Identify which cell holds the provided text, then report its (X, Y) central coordinate. 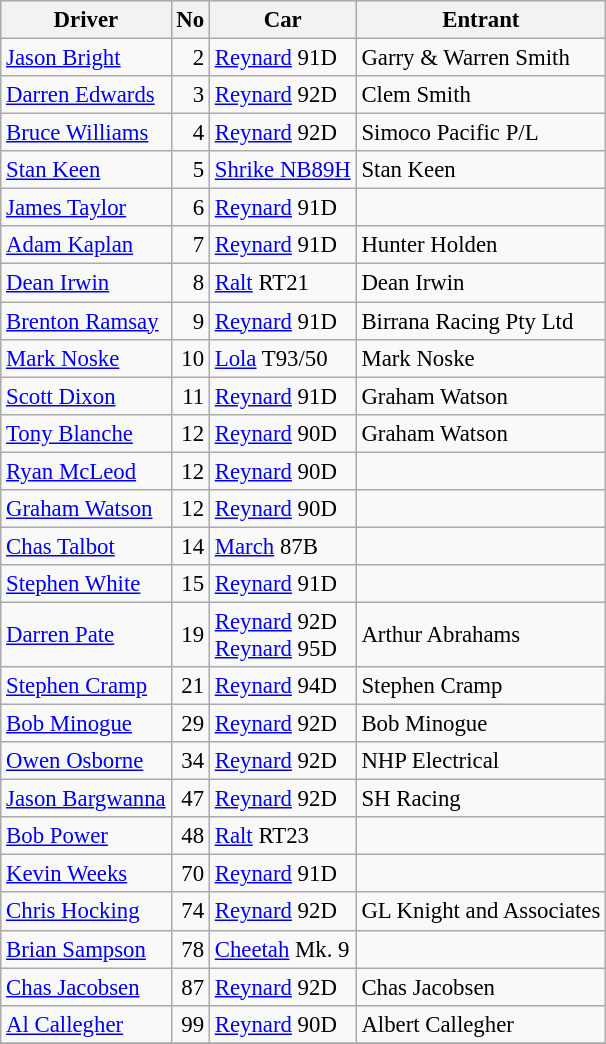
4 (190, 133)
74 (190, 912)
Jason Bright (86, 58)
Chas Talbot (86, 546)
21 (190, 686)
Bob Power (86, 836)
6 (190, 208)
Darren Edwards (86, 95)
78 (190, 949)
Birrana Racing Pty Ltd (481, 321)
87 (190, 987)
Ryan McLeod (86, 471)
March 87B (282, 546)
14 (190, 546)
Reynard 92D Reynard 95D (282, 634)
Ralt RT21 (282, 283)
Brenton Ramsay (86, 321)
Tony Blanche (86, 433)
GL Knight and Associates (481, 912)
Al Callegher (86, 1024)
Clem Smith (481, 95)
Arthur Abrahams (481, 634)
Hunter Holden (481, 245)
Ralt RT23 (282, 836)
Chris Hocking (86, 912)
NHP Electrical (481, 761)
9 (190, 321)
No (190, 20)
3 (190, 95)
11 (190, 396)
Entrant (481, 20)
48 (190, 836)
Kevin Weeks (86, 874)
8 (190, 283)
Albert Callegher (481, 1024)
Cheetah Mk. 9 (282, 949)
70 (190, 874)
Stephen White (86, 584)
Simoco Pacific P/L (481, 133)
99 (190, 1024)
47 (190, 799)
34 (190, 761)
Owen Osborne (86, 761)
SH Racing (481, 799)
Garry & Warren Smith (481, 58)
29 (190, 724)
Lola T93/50 (282, 358)
7 (190, 245)
Bruce Williams (86, 133)
Adam Kaplan (86, 245)
Car (282, 20)
10 (190, 358)
Scott Dixon (86, 396)
Shrike NB89H (282, 170)
Brian Sampson (86, 949)
James Taylor (86, 208)
15 (190, 584)
2 (190, 58)
Jason Bargwanna (86, 799)
Darren Pate (86, 634)
Driver (86, 20)
Reynard 94D (282, 686)
5 (190, 170)
19 (190, 634)
